Capture the cell that displays the provided text and extract its [X, Y] central coordinate. 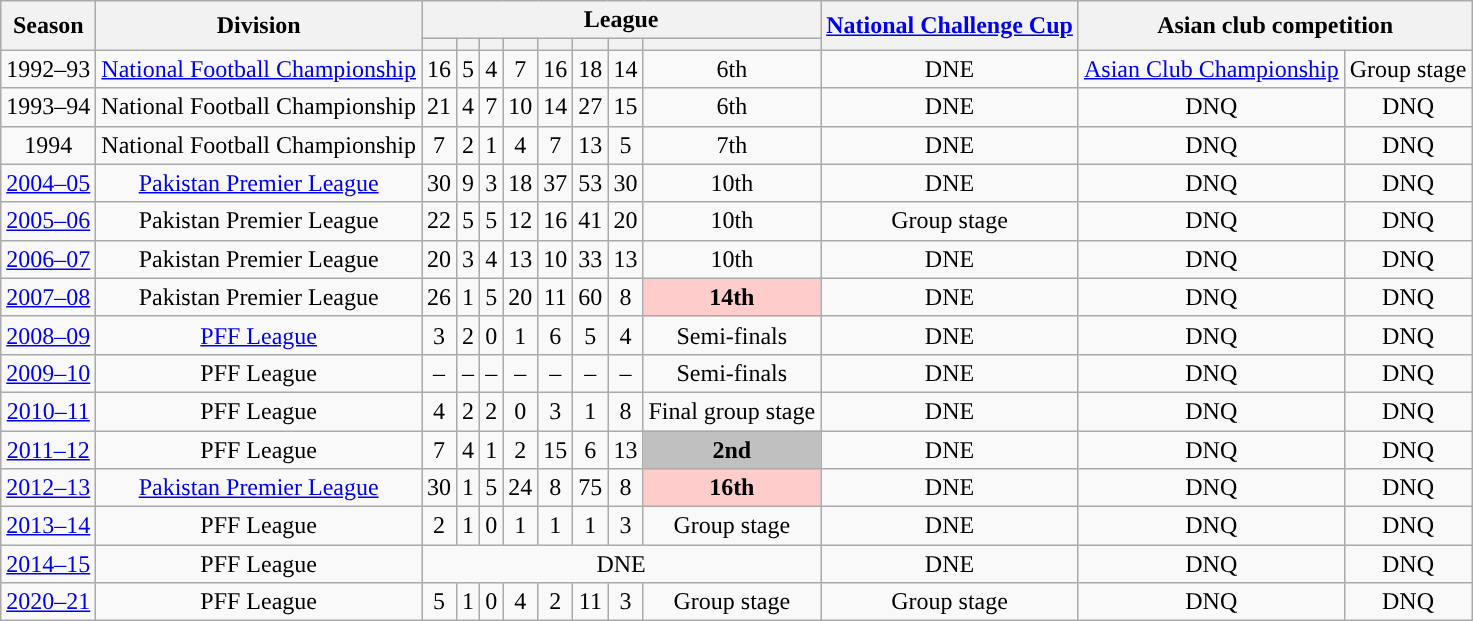
2014–15 [48, 564]
2005–06 [48, 221]
75 [590, 488]
7th [732, 145]
27 [590, 107]
2013–14 [48, 526]
12 [520, 221]
2006–07 [48, 259]
2009–10 [48, 373]
53 [590, 183]
33 [590, 259]
Season [48, 26]
1992–93 [48, 69]
Asian club competition [1274, 26]
League [622, 20]
Final group stage [732, 411]
2nd [732, 449]
2008–09 [48, 335]
37 [556, 183]
2004–05 [48, 183]
Asian Club Championship [1211, 69]
24 [520, 488]
2012–13 [48, 488]
2010–11 [48, 411]
Division [259, 26]
National Challenge Cup [950, 26]
2007–08 [48, 297]
21 [440, 107]
2011–12 [48, 449]
16th [732, 488]
22 [440, 221]
2020–21 [48, 602]
1994 [48, 145]
60 [590, 297]
9 [468, 183]
26 [440, 297]
1993–94 [48, 107]
14th [732, 297]
41 [590, 221]
